Extract the (X, Y) coordinate from the center of the cell holding the provided text.  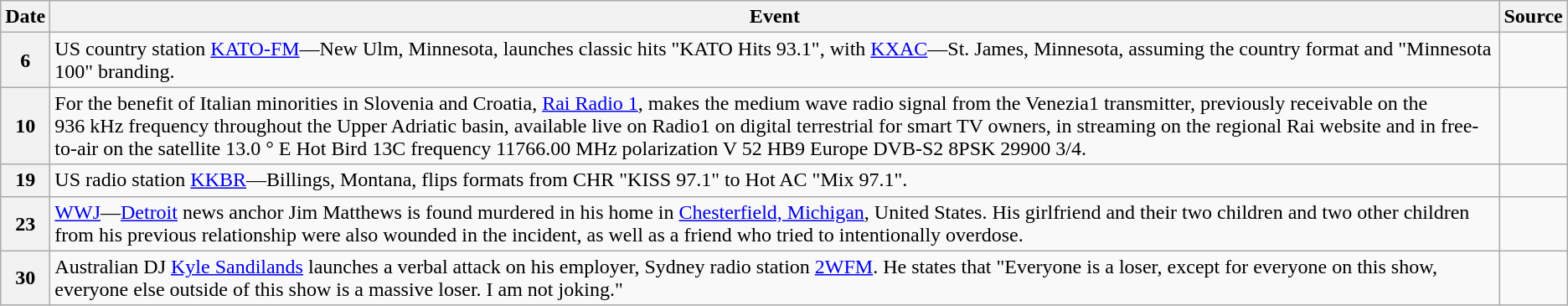
Event (775, 17)
19 (25, 180)
Date (25, 17)
6 (25, 60)
23 (25, 223)
US radio station KKBR—Billings, Montana, flips formats from CHR "KISS 97.1" to Hot AC "Mix 97.1". (775, 180)
30 (25, 278)
Source (1533, 17)
10 (25, 126)
